For the text-containing cell, return its midpoint in (X, Y) coordinate format. 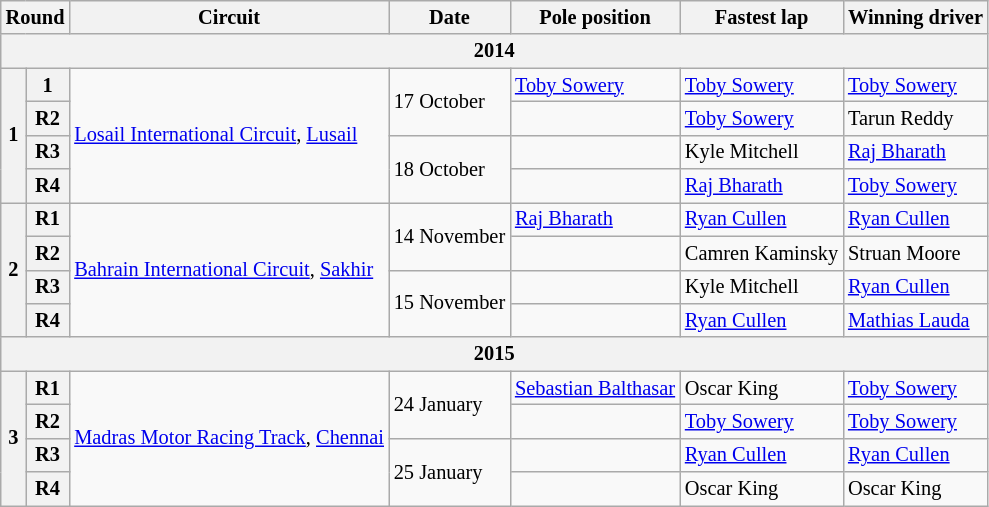
14 November (450, 236)
Camren Kaminsky (762, 253)
25 January (450, 472)
18 October (450, 168)
17 October (450, 102)
Losail International Circuit, Lusail (228, 136)
2015 (494, 354)
Round (36, 17)
Bahrain International Circuit, Sakhir (228, 270)
Date (450, 17)
Fastest lap (762, 17)
Winning driver (916, 17)
Circuit (228, 17)
15 November (450, 304)
Sebastian Balthasar (595, 388)
Pole position (595, 17)
2014 (494, 51)
24 January (450, 404)
2 (14, 270)
Mathias Lauda (916, 320)
3 (14, 438)
Madras Motor Racing Track, Chennai (228, 438)
Struan Moore (916, 253)
Tarun Reddy (916, 118)
